Identify which cell holds the provided text, then report its [X, Y] central coordinate. 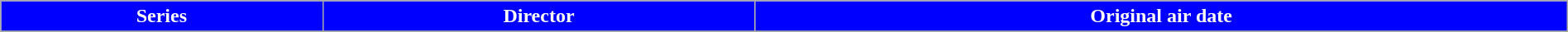
Director [539, 16]
Original air date [1161, 16]
Series [162, 16]
